Pinpoint the cell where the given text exists, returning its [X, Y] midpoint coordinate. 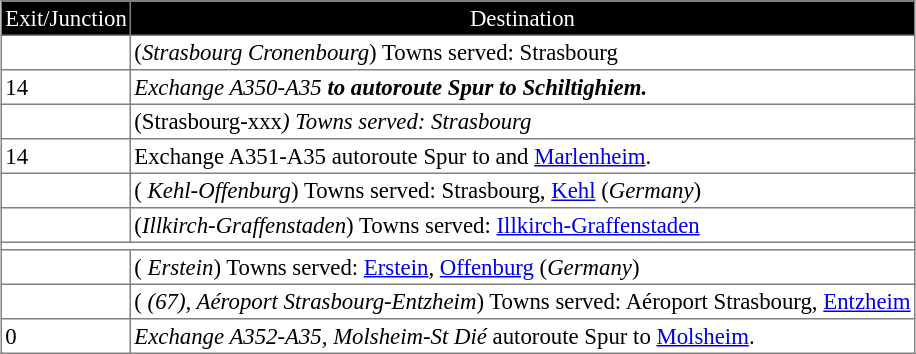
(Strasbourg Cronenbourg) Towns served: Strasbourg [523, 52]
Exchange A351-A35 autoroute Spur to and Marlenheim. [523, 156]
0 [66, 336]
Exchange A350-A35 to autoroute Spur to Schiltighiem. [523, 87]
( Erstein) Towns served: Erstein, Offenburg (Germany) [523, 267]
( Kehl-Offenburg) Towns served: Strasbourg, Kehl (Germany) [523, 190]
( (67), Aéroport Strasbourg-Entzheim) Towns served: Aéroport Strasbourg, Entzheim [523, 301]
Destination [523, 18]
Exchange A352-A35, Molsheim-St Dié autoroute Spur to Molsheim. [523, 336]
(Strasbourg-xxx) Towns served: Strasbourg [523, 121]
(Illkirch-Graffenstaden) Towns served: Illkirch-Graffenstaden [523, 225]
Exit/Junction [66, 18]
